Identify which cell holds the provided text, then report its [X, Y] central coordinate. 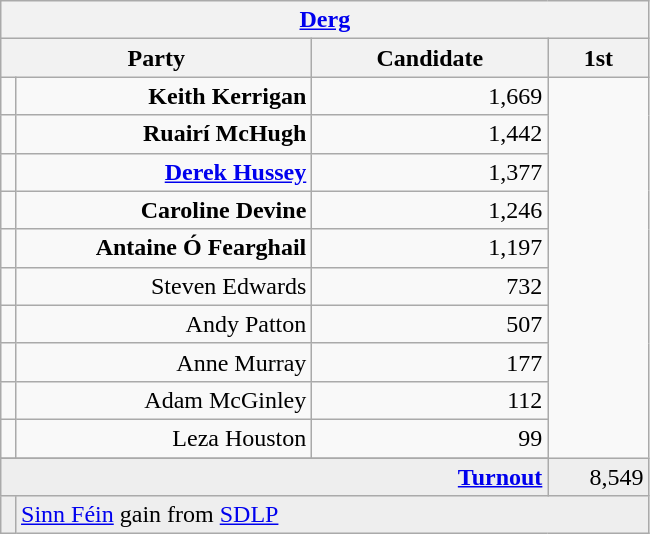
1,377 [430, 172]
Adam McGinley [164, 400]
Keith Kerrigan [164, 96]
Party [156, 58]
Caroline Devine [164, 210]
507 [430, 324]
Derg [325, 20]
177 [430, 362]
Leza Houston [164, 438]
1st [598, 58]
8,549 [598, 477]
Ruairí McHugh [164, 134]
Derek Hussey [164, 172]
99 [430, 438]
Candidate [430, 58]
Anne Murray [164, 362]
1,197 [430, 248]
1,246 [430, 210]
Steven Edwards [164, 286]
Antaine Ó Fearghail [164, 248]
Sinn Féin gain from SDLP [332, 515]
112 [430, 400]
1,442 [430, 134]
Turnout [274, 477]
732 [430, 286]
1,669 [430, 96]
Andy Patton [164, 324]
